Find where the given text appears and provide that cell's center as [X, Y] coordinate. 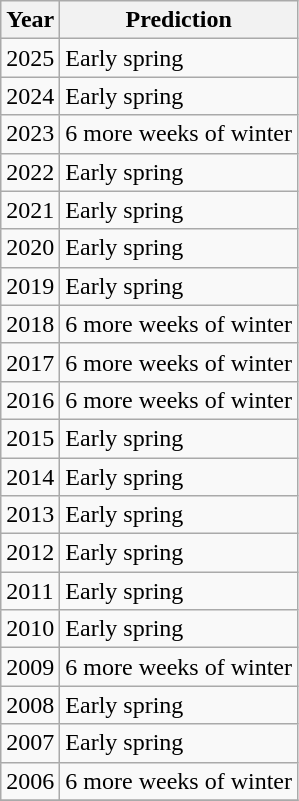
2012 [30, 553]
2006 [30, 781]
2010 [30, 629]
2016 [30, 400]
2017 [30, 362]
Year [30, 20]
2009 [30, 667]
2008 [30, 705]
2013 [30, 515]
Prediction [179, 20]
2022 [30, 172]
2014 [30, 477]
2025 [30, 58]
2023 [30, 134]
2007 [30, 743]
2011 [30, 591]
2018 [30, 324]
2019 [30, 286]
2015 [30, 438]
2020 [30, 248]
2021 [30, 210]
2024 [30, 96]
